From the cell containing the given text, extract its center point as [x, y] coordinate. 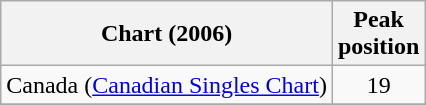
Peakposition [378, 34]
Chart (2006) [167, 34]
19 [378, 85]
Canada (Canadian Singles Chart) [167, 85]
